From the cell containing the given text, extract its center point as (X, Y) coordinate. 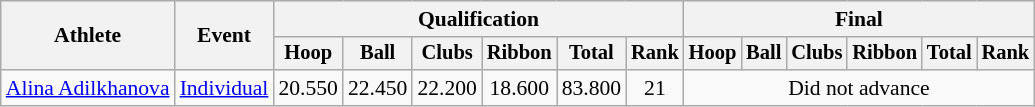
18.600 (520, 88)
Did not advance (859, 88)
22.200 (446, 88)
Event (224, 36)
83.800 (592, 88)
Alina Adilkhanova (88, 88)
22.450 (378, 88)
Athlete (88, 36)
20.550 (308, 88)
Individual (224, 88)
Final (859, 19)
Qualification (478, 19)
21 (655, 88)
